Search for the cell housing the specified text and yield its (x, y) center coordinate. 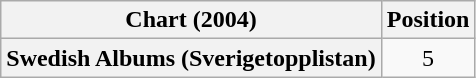
Chart (2004) (191, 20)
Swedish Albums (Sverigetopplistan) (191, 58)
Position (428, 20)
5 (428, 58)
